For the text-containing cell, return its midpoint in [X, Y] coordinate format. 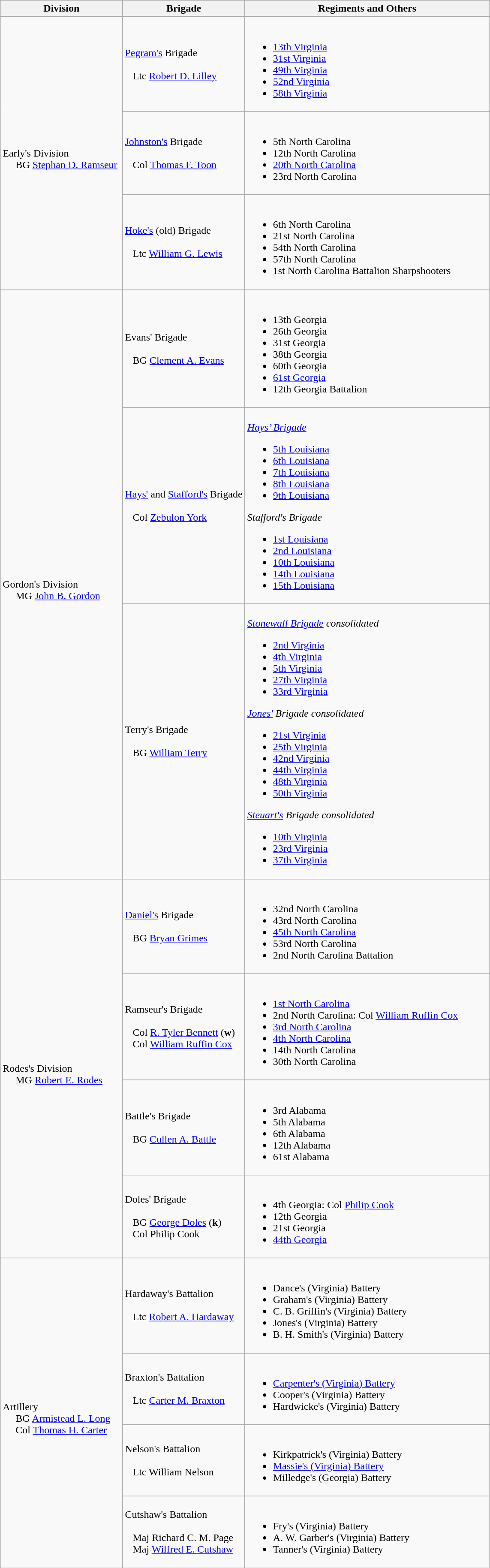
Hays' and Stafford's Brigade Col Zebulon York [183, 506]
3rd Alabama5th Alabama6th Alabama12th Alabama61st Alabama [367, 1127]
Dance's (Virginia) BatteryGraham's (Virginia) BatteryC. B. Griffin's (Virginia) BatteryJones's (Virginia) BatteryB. H. Smith's (Virginia) Battery [367, 1306]
5th North Carolina12th North Carolina20th North Carolina23rd North Carolina [367, 153]
Braxton's Battalion Ltc Carter M. Braxton [183, 1389]
Kirkpatrick's (Virginia) BatteryMassie's (Virginia) BatteryMilledge's (Georgia) Battery [367, 1461]
Evans' Brigade BG Clement A. Evans [183, 348]
Doles' Brigade BG George Doles (k) Col Philip Cook [183, 1216]
Rodes's Division MG Robert E. Rodes [62, 1068]
Early's Division BG Stephan D. Ramseur [62, 153]
Brigade [183, 9]
6th North Carolina21st North Carolina54th North Carolina57th North Carolina1st North Carolina Battalion Sharpshooters [367, 242]
13th Georgia26th Georgia31st Georgia38th Georgia60th Georgia61st Georgia12th Georgia Battalion [367, 348]
Pegram's Brigade Ltc Robert D. Lilley [183, 64]
Hoke's (old) Brigade Ltc William G. Lewis [183, 242]
4th Georgia: Col Philip Cook12th Georgia21st Georgia44th Georgia [367, 1216]
Battle's Brigade BG Cullen A. Battle [183, 1127]
Nelson's Battalion Ltc William Nelson [183, 1461]
Daniel's Brigade BG Bryan Grimes [183, 926]
Fry's (Virginia) BatteryA. W. Garber's (Virginia) BatteryTanner's (Virginia) Battery [367, 1532]
Cutshaw's Battalion Maj Richard C. M. Page Maj Wilfred E. Cutshaw [183, 1532]
Carpenter's (Virginia) BatteryCooper's (Virginia) BatteryHardwicke's (Virginia) Battery [367, 1389]
Hardaway's Battalion Ltc Robert A. Hardaway [183, 1306]
Division [62, 9]
Johnston's Brigade Col Thomas F. Toon [183, 153]
Terry's Brigade BG William Terry [183, 741]
32nd North Carolina43rd North Carolina45th North Carolina53rd North Carolina2nd North Carolina Battalion [367, 926]
Gordon's Division MG John B. Gordon [62, 584]
Artillery BG Armistead L. Long Col Thomas H. Carter [62, 1413]
Ramseur's Brigade Col R. Tyler Bennett (w) Col William Ruffin Cox [183, 1027]
1st North Carolina2nd North Carolina: Col William Ruffin Cox3rd North Carolina4th North Carolina14th North Carolina30th North Carolina [367, 1027]
13th Virginia31st Virginia49th Virginia52nd Virginia58th Virginia [367, 64]
Regiments and Others [367, 9]
